Identify which cell holds the provided text, then report its (X, Y) central coordinate. 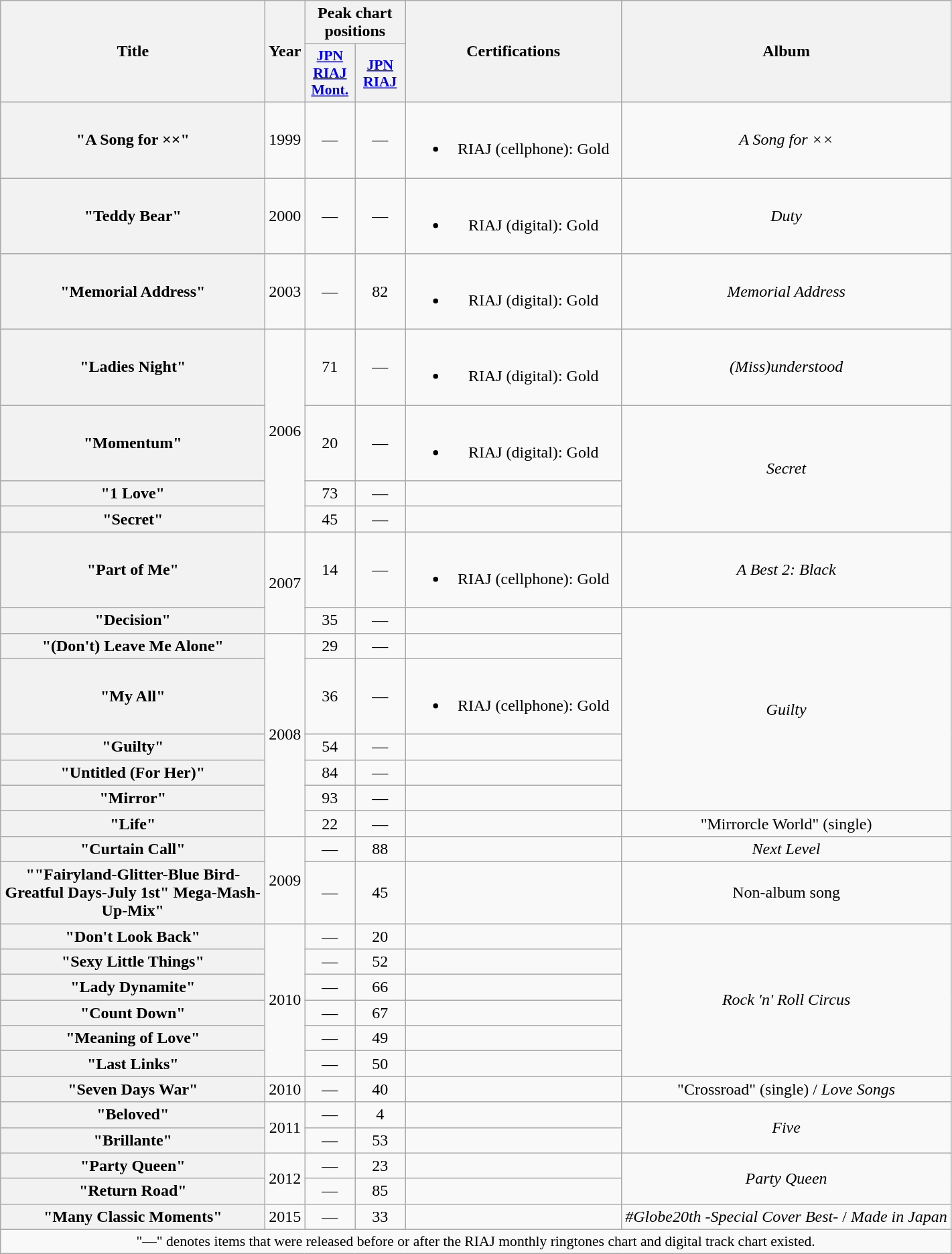
"Crossroad" (single) / Love Songs (787, 1089)
"Part of Me" (133, 569)
"Party Queen" (133, 1166)
29 (330, 646)
53 (381, 1140)
"Many Classic Moments" (133, 1216)
"Life" (133, 823)
67 (381, 1013)
"Last Links" (133, 1064)
"1 Love" (133, 494)
22 (330, 823)
2008 (285, 734)
Rock 'n' Roll Circus (787, 999)
"Mirror" (133, 798)
"Sexy Little Things" (133, 962)
82 (381, 292)
"Mirrorcle World" (single) (787, 823)
"Guilty" (133, 747)
"Count Down" (133, 1013)
49 (381, 1038)
"A Song for ××" (133, 139)
Guilty (787, 709)
A Song for ×× (787, 139)
93 (330, 798)
33 (381, 1216)
Non-album song (787, 892)
"Beloved" (133, 1115)
(Miss)understood (787, 367)
2000 (285, 216)
"Meaning of Love" (133, 1038)
2012 (285, 1178)
85 (381, 1191)
"Seven Days War" (133, 1089)
"Secret" (133, 519)
2009 (285, 880)
"Don't Look Back" (133, 936)
Year (285, 52)
"Momentum" (133, 443)
23 (381, 1166)
2003 (285, 292)
40 (381, 1089)
35 (330, 620)
2007 (285, 583)
"—" denotes items that were released before or after the RIAJ monthly ringtones chart and digital track chart existed. (476, 1241)
Next Level (787, 849)
Album (787, 52)
71 (330, 367)
"Untitled (For Her)" (133, 772)
52 (381, 962)
1999 (285, 139)
Title (133, 52)
"Ladies Night" (133, 367)
73 (330, 494)
Duty (787, 216)
2015 (285, 1216)
14 (330, 569)
Secret (787, 469)
JPN RIAJ (381, 74)
"Teddy Bear" (133, 216)
Party Queen (787, 1178)
"Curtain Call" (133, 849)
#Globe20th -Special Cover Best- / Made in Japan (787, 1216)
Peak chart positions (355, 23)
Five (787, 1127)
2006 (285, 431)
""Fairyland-Glitter-Blue Bird-Greatful Days-July 1st" Mega-Mash-Up-Mix" (133, 892)
"(Don't) Leave Me Alone" (133, 646)
Memorial Address (787, 292)
54 (330, 747)
84 (330, 772)
"Decision" (133, 620)
88 (381, 849)
2011 (285, 1127)
A Best 2: Black (787, 569)
"My All" (133, 697)
36 (330, 697)
"Memorial Address" (133, 292)
"Lady Dynamite" (133, 987)
4 (381, 1115)
66 (381, 987)
"Return Road" (133, 1191)
50 (381, 1064)
JPN RIAJ Mont. (330, 74)
Certifications (513, 52)
"Brillante" (133, 1140)
